Determine the [x, y] coordinate at the center of the cell enclosing the given text.  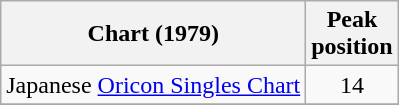
Japanese Oricon Singles Chart [154, 85]
14 [352, 85]
Peakposition [352, 34]
Chart (1979) [154, 34]
